For the text-containing cell, return its midpoint in [X, Y] coordinate format. 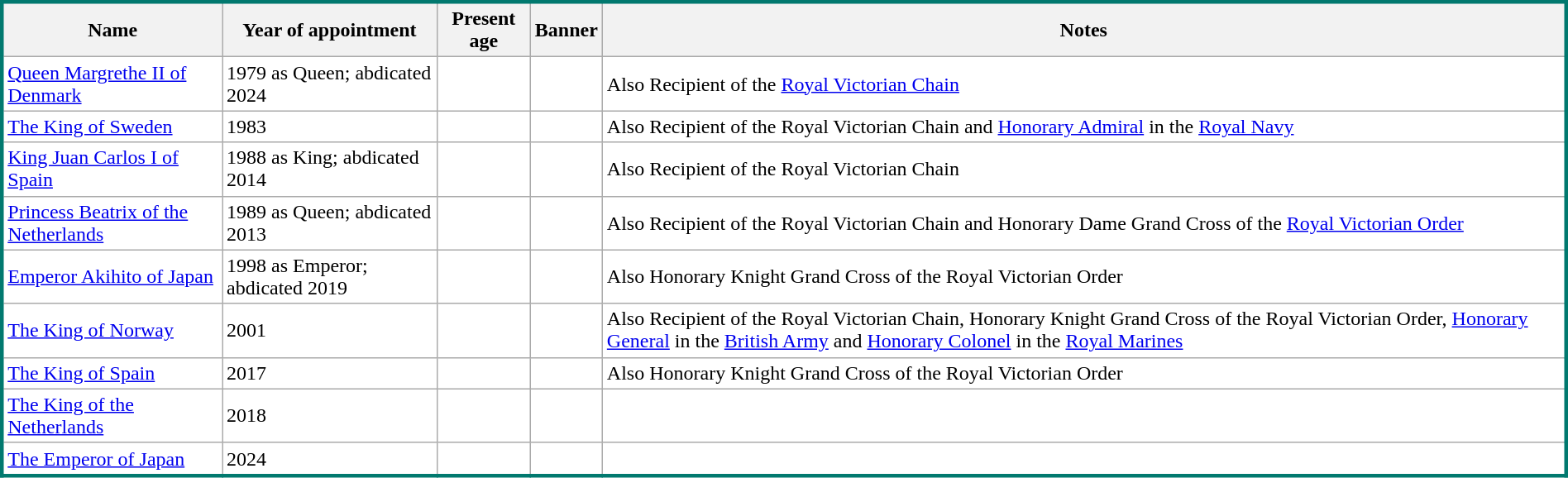
The King of Sweden [112, 127]
Year of appointment [330, 30]
Also Recipient of the Royal Victorian Chain and Honorary Admiral in the Royal Navy [1083, 127]
The Emperor of Japan [112, 459]
Banner [566, 30]
2018 [330, 415]
The King of the Netherlands [112, 415]
1989 as Queen; abdicated 2013 [330, 223]
1998 as Emperor; abdicated 2019 [330, 276]
2001 [330, 331]
Present age [483, 30]
Name [112, 30]
1979 as Queen; abdicated 2024 [330, 84]
King Juan Carlos I of Spain [112, 169]
Emperor Akihito of Japan [112, 276]
Also Recipient of the Royal Victorian Chain and Honorary Dame Grand Cross of the Royal Victorian Order [1083, 223]
The King of Spain [112, 373]
Princess Beatrix of the Netherlands [112, 223]
2024 [330, 459]
The King of Norway [112, 331]
Notes [1083, 30]
1983 [330, 127]
2017 [330, 373]
Queen Margrethe II of Denmark [112, 84]
1988 as King; abdicated 2014 [330, 169]
